Extract the [x, y] coordinate from the center of the cell holding the provided text.  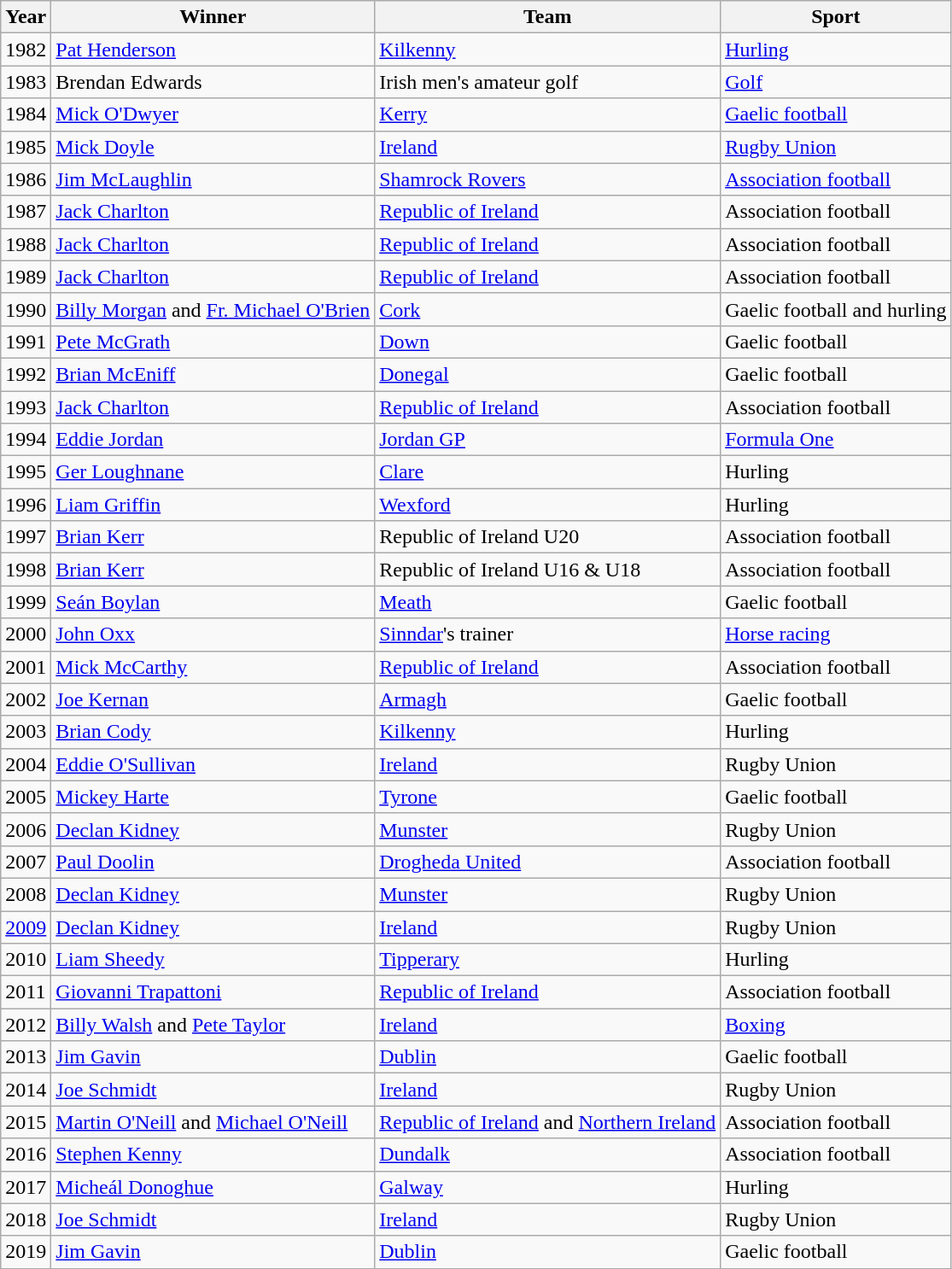
1992 [26, 374]
Kerry [548, 114]
Horse racing [836, 634]
Sinndar's trainer [548, 634]
2009 [26, 927]
Micheál Donoghue [213, 1187]
Formula One [836, 440]
Brendan Edwards [213, 82]
2000 [26, 634]
2014 [26, 1090]
Billy Morgan and Fr. Michael O'Brien [213, 309]
Republic of Ireland and Northern Ireland [548, 1122]
1993 [26, 407]
Jordan GP [548, 440]
Giovanni Trapattoni [213, 992]
2018 [26, 1219]
Drogheda United [548, 862]
1982 [26, 50]
Tipperary [548, 960]
Eddie Jordan [213, 440]
Galway [548, 1187]
2015 [26, 1122]
1995 [26, 472]
1998 [26, 570]
2011 [26, 992]
Jim McLaughlin [213, 179]
Down [548, 342]
Donegal [548, 374]
Stephen Kenny [213, 1155]
2006 [26, 829]
2017 [26, 1187]
2008 [26, 894]
1983 [26, 82]
Mickey Harte [213, 797]
2002 [26, 699]
Boxing [836, 1025]
John Oxx [213, 634]
Dundalk [548, 1155]
2016 [26, 1155]
Brian Cody [213, 732]
1990 [26, 309]
Cork [548, 309]
1987 [26, 212]
Pat Henderson [213, 50]
Seán Boylan [213, 602]
Eddie O'Sullivan [213, 764]
1991 [26, 342]
2005 [26, 797]
1999 [26, 602]
1988 [26, 244]
Paul Doolin [213, 862]
Martin O'Neill and Michael O'Neill [213, 1122]
Joe Kernan [213, 699]
2013 [26, 1057]
Liam Sheedy [213, 960]
2010 [26, 960]
Mick Doyle [213, 147]
1996 [26, 505]
2001 [26, 667]
Sport [836, 17]
Team [548, 17]
Irish men's amateur golf [548, 82]
Clare [548, 472]
Shamrock Rovers [548, 179]
1994 [26, 440]
Billy Walsh and Pete Taylor [213, 1025]
Brian McEniff [213, 374]
Golf [836, 82]
Year [26, 17]
1989 [26, 277]
2012 [26, 1025]
1984 [26, 114]
1997 [26, 537]
Gaelic football and hurling [836, 309]
Tyrone [548, 797]
Mick O'Dwyer [213, 114]
Liam Griffin [213, 505]
1985 [26, 147]
Republic of Ireland U16 & U18 [548, 570]
2007 [26, 862]
Mick McCarthy [213, 667]
Wexford [548, 505]
Republic of Ireland U20 [548, 537]
2003 [26, 732]
Meath [548, 602]
2019 [26, 1252]
1986 [26, 179]
Ger Loughnane [213, 472]
2004 [26, 764]
Armagh [548, 699]
Pete McGrath [213, 342]
Winner [213, 17]
